From the cell containing the given text, extract its center point as (X, Y) coordinate. 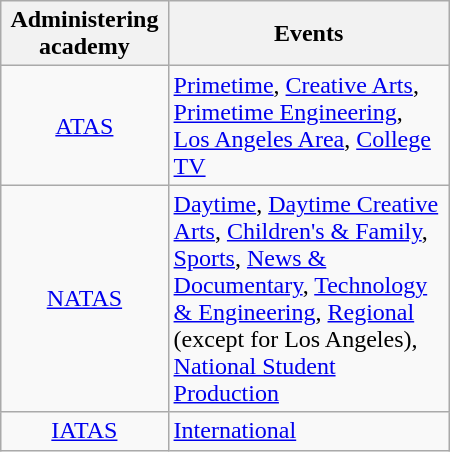
IATAS (84, 431)
ATAS (84, 126)
International (308, 431)
Events (308, 34)
Primetime, Creative Arts, Primetime Engineering, Los Angeles Area, College TV (308, 126)
NATAS (84, 298)
Administering academy (84, 34)
